Search for the cell housing the specified text and yield its [X, Y] center coordinate. 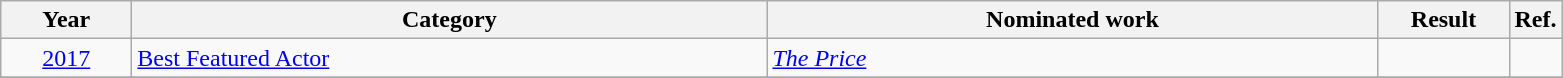
The Price [1072, 58]
Nominated work [1072, 20]
Ref. [1536, 20]
Category [450, 20]
Result [1444, 20]
Year [66, 20]
Best Featured Actor [450, 58]
2017 [66, 58]
